Identify which cell holds the provided text, then report its (X, Y) central coordinate. 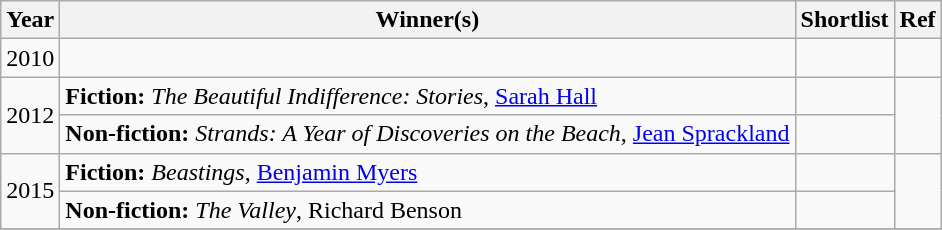
Non-fiction: Strands: A Year of Discoveries on the Beach, Jean Sprackland (428, 134)
2010 (30, 58)
2012 (30, 115)
Winner(s) (428, 20)
Non-fiction: The Valley, Richard Benson (428, 210)
Shortlist (844, 20)
Ref (918, 20)
Fiction: Beastings, Benjamin Myers (428, 172)
2015 (30, 191)
Year (30, 20)
Fiction: The Beautiful Indifference: Stories, Sarah Hall (428, 96)
